Identify which cell holds the provided text, then report its [x, y] central coordinate. 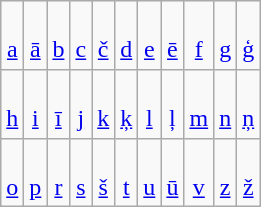
š [104, 172]
m [199, 104]
ī [58, 104]
f [199, 36]
ņ [248, 104]
t [126, 172]
ļ [172, 104]
k [104, 104]
z [226, 172]
č [104, 36]
h [12, 104]
e [150, 36]
p [36, 172]
n [226, 104]
ķ [126, 104]
v [199, 172]
d [126, 36]
j [81, 104]
c [81, 36]
ē [172, 36]
l [150, 104]
u [150, 172]
ģ [248, 36]
ū [172, 172]
g [226, 36]
a [12, 36]
ž [248, 172]
o [12, 172]
ā [36, 36]
s [81, 172]
r [58, 172]
i [36, 104]
b [58, 36]
